Identify which cell holds the provided text, then report its (X, Y) central coordinate. 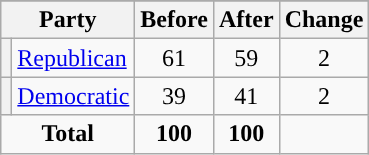
Democratic (74, 96)
Change (324, 20)
Before (174, 20)
39 (174, 96)
Total (68, 134)
After (246, 20)
61 (174, 58)
59 (246, 58)
Republican (74, 58)
Party (68, 20)
41 (246, 96)
